Pinpoint the cell where the given text exists, returning its [X, Y] midpoint coordinate. 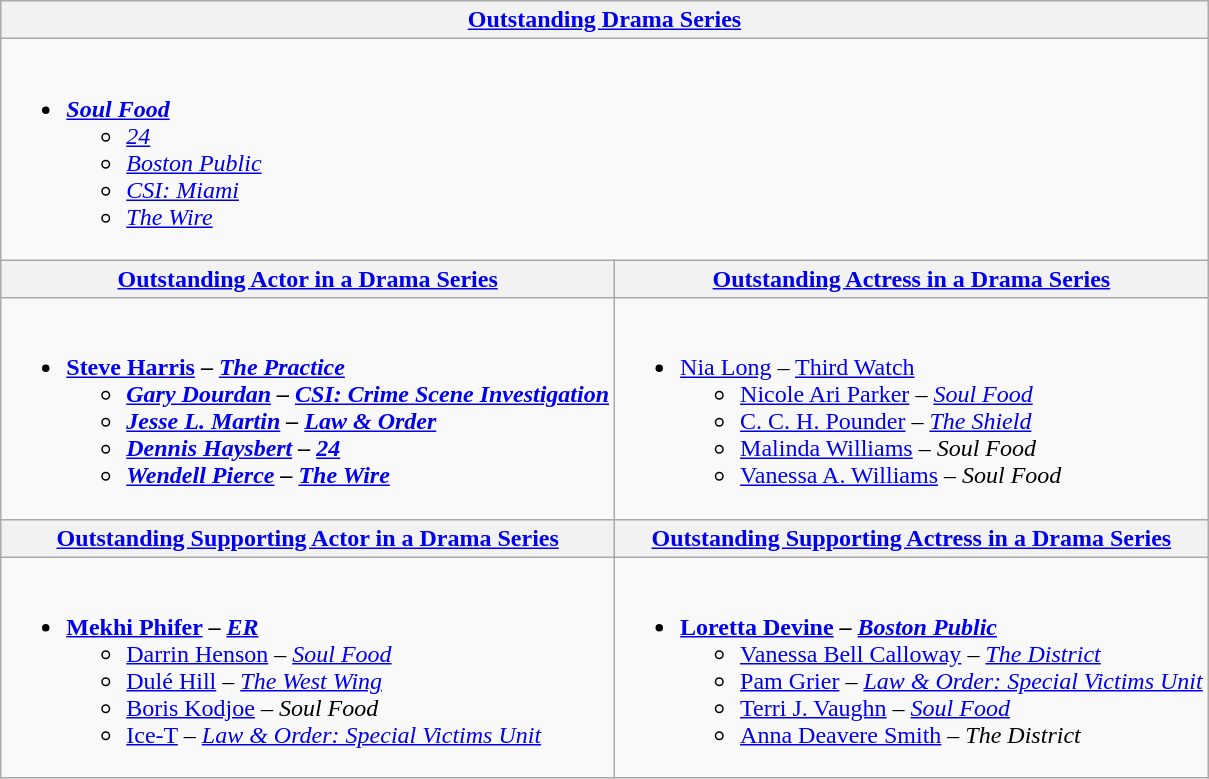
Nia Long – Third WatchNicole Ari Parker – Soul FoodC. C. H. Pounder – The ShieldMalinda Williams – Soul FoodVanessa A. Williams – Soul Food [912, 408]
Outstanding Actress in a Drama Series [912, 279]
Outstanding Supporting Actress in a Drama Series [912, 538]
Mekhi Phifer – ERDarrin Henson – Soul FoodDulé Hill – The West Wing Boris Kodjoe – Soul FoodIce-T – Law & Order: Special Victims Unit [308, 668]
Outstanding Actor in a Drama Series [308, 279]
Outstanding Drama Series [604, 20]
Soul Food24Boston PublicCSI: MiamiThe Wire [604, 150]
Steve Harris – The PracticeGary Dourdan – CSI: Crime Scene InvestigationJesse L. Martin – Law & Order Dennis Haysbert – 24Wendell Pierce – The Wire [308, 408]
Outstanding Supporting Actor in a Drama Series [308, 538]
